Return (x, y) of the center of cell containing provided text 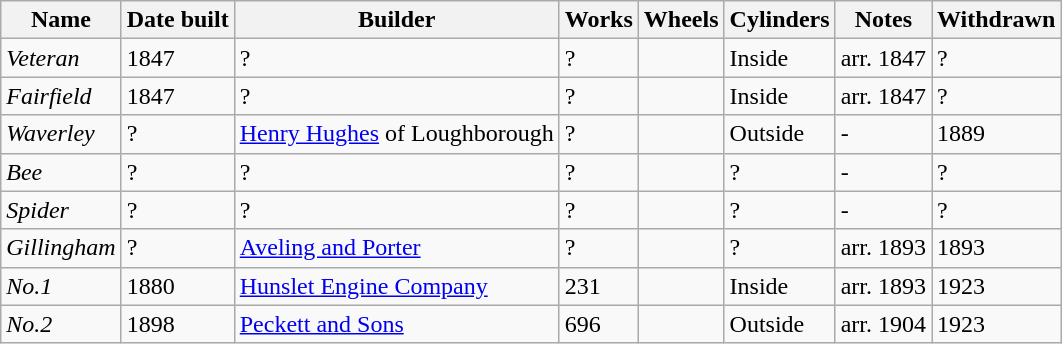
231 (598, 286)
Waverley (61, 134)
696 (598, 324)
1889 (996, 134)
Name (61, 20)
Veteran (61, 58)
No.1 (61, 286)
Spider (61, 210)
Wheels (681, 20)
Henry Hughes of Loughborough (396, 134)
Date built (178, 20)
1893 (996, 248)
1898 (178, 324)
Notes (883, 20)
arr. 1904 (883, 324)
1880 (178, 286)
Cylinders (780, 20)
Gillingham (61, 248)
Aveling and Porter (396, 248)
Bee (61, 172)
Peckett and Sons (396, 324)
No.2 (61, 324)
Fairfield (61, 96)
Builder (396, 20)
Hunslet Engine Company (396, 286)
Works (598, 20)
Withdrawn (996, 20)
